Output the [x, y] coordinate of the center of the cell containing the given text.  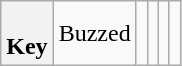
Buzzed [94, 34]
Key [27, 34]
